Scan for the cell matching the given text and deliver its (X, Y) coordinate at center. 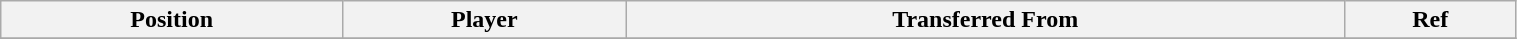
Ref (1430, 20)
Player (484, 20)
Transferred From (985, 20)
Position (172, 20)
